Provide the (X, Y) coordinate of the cell's center where the given text is located.  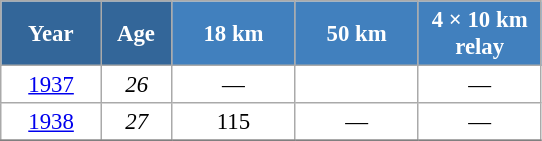
115 (234, 122)
50 km (356, 34)
18 km (234, 34)
Year (52, 34)
26 (136, 85)
Age (136, 34)
1938 (52, 122)
4 × 10 km relay (480, 34)
1937 (52, 85)
27 (136, 122)
